For the text-containing cell, return its midpoint in (x, y) coordinate format. 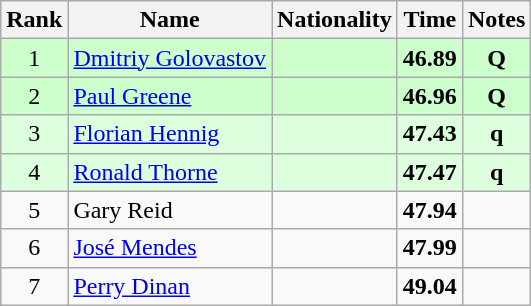
46.96 (430, 96)
47.43 (430, 134)
47.47 (430, 172)
Florian Hennig (170, 134)
3 (34, 134)
Perry Dinan (170, 286)
Rank (34, 20)
Notes (496, 20)
4 (34, 172)
José Mendes (170, 248)
47.94 (430, 210)
6 (34, 248)
Paul Greene (170, 96)
Time (430, 20)
Ronald Thorne (170, 172)
46.89 (430, 58)
Nationality (335, 20)
Dmitriy Golovastov (170, 58)
47.99 (430, 248)
49.04 (430, 286)
5 (34, 210)
Gary Reid (170, 210)
2 (34, 96)
1 (34, 58)
7 (34, 286)
Name (170, 20)
